Detect which cell encompasses the target text, then output its [X, Y] center coordinate. 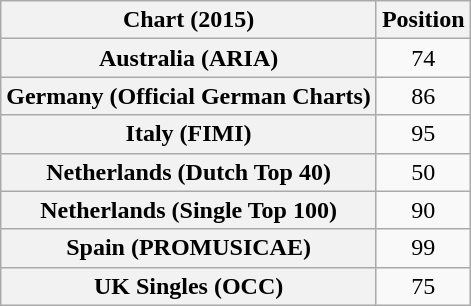
Chart (2015) [189, 20]
95 [423, 134]
99 [423, 248]
Spain (PROMUSICAE) [189, 248]
Germany (Official German Charts) [189, 96]
90 [423, 210]
Netherlands (Dutch Top 40) [189, 172]
Italy (FIMI) [189, 134]
Position [423, 20]
75 [423, 286]
Australia (ARIA) [189, 58]
50 [423, 172]
Netherlands (Single Top 100) [189, 210]
86 [423, 96]
UK Singles (OCC) [189, 286]
74 [423, 58]
